Locate the cell with the specified text and output its (x, y) center coordinate. 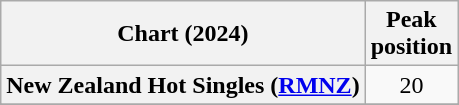
Peakposition (411, 34)
Chart (2024) (183, 34)
20 (411, 85)
New Zealand Hot Singles (RMNZ) (183, 85)
